From the cell containing the given text, extract its center point as [x, y] coordinate. 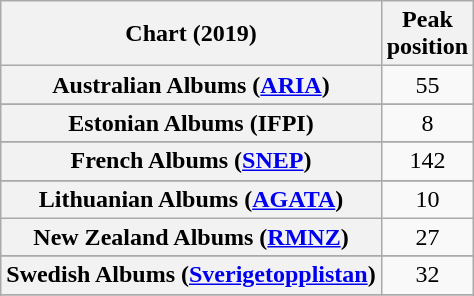
Australian Albums (ARIA) [191, 85]
Estonian Albums (IFPI) [191, 123]
8 [427, 123]
55 [427, 85]
32 [427, 275]
Chart (2019) [191, 34]
French Albums (SNEP) [191, 161]
New Zealand Albums (RMNZ) [191, 237]
142 [427, 161]
Swedish Albums (Sverigetopplistan) [191, 275]
27 [427, 237]
Lithuanian Albums (AGATA) [191, 199]
10 [427, 199]
Peakposition [427, 34]
